Determine the [X, Y] coordinate at the center of the cell enclosing the given text.  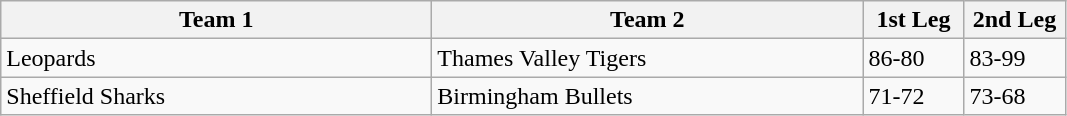
Sheffield Sharks [216, 96]
Team 2 [648, 20]
Birmingham Bullets [648, 96]
Leopards [216, 58]
Team 1 [216, 20]
1st Leg [914, 20]
73-68 [1014, 96]
Thames Valley Tigers [648, 58]
2nd Leg [1014, 20]
71-72 [914, 96]
83-99 [1014, 58]
86-80 [914, 58]
